Extract the (x, y) coordinate from the center of the cell holding the provided text.  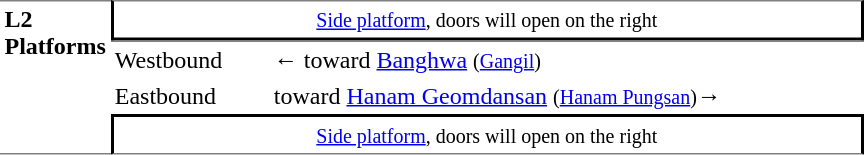
Eastbound (190, 96)
← toward Banghwa (Gangil) (566, 59)
Westbound (190, 59)
toward Hanam Geomdansan (Hanam Pungsan)→ (566, 96)
L2Platforms (55, 77)
